Determine the [X, Y] coordinate at the center of the cell enclosing the given text.  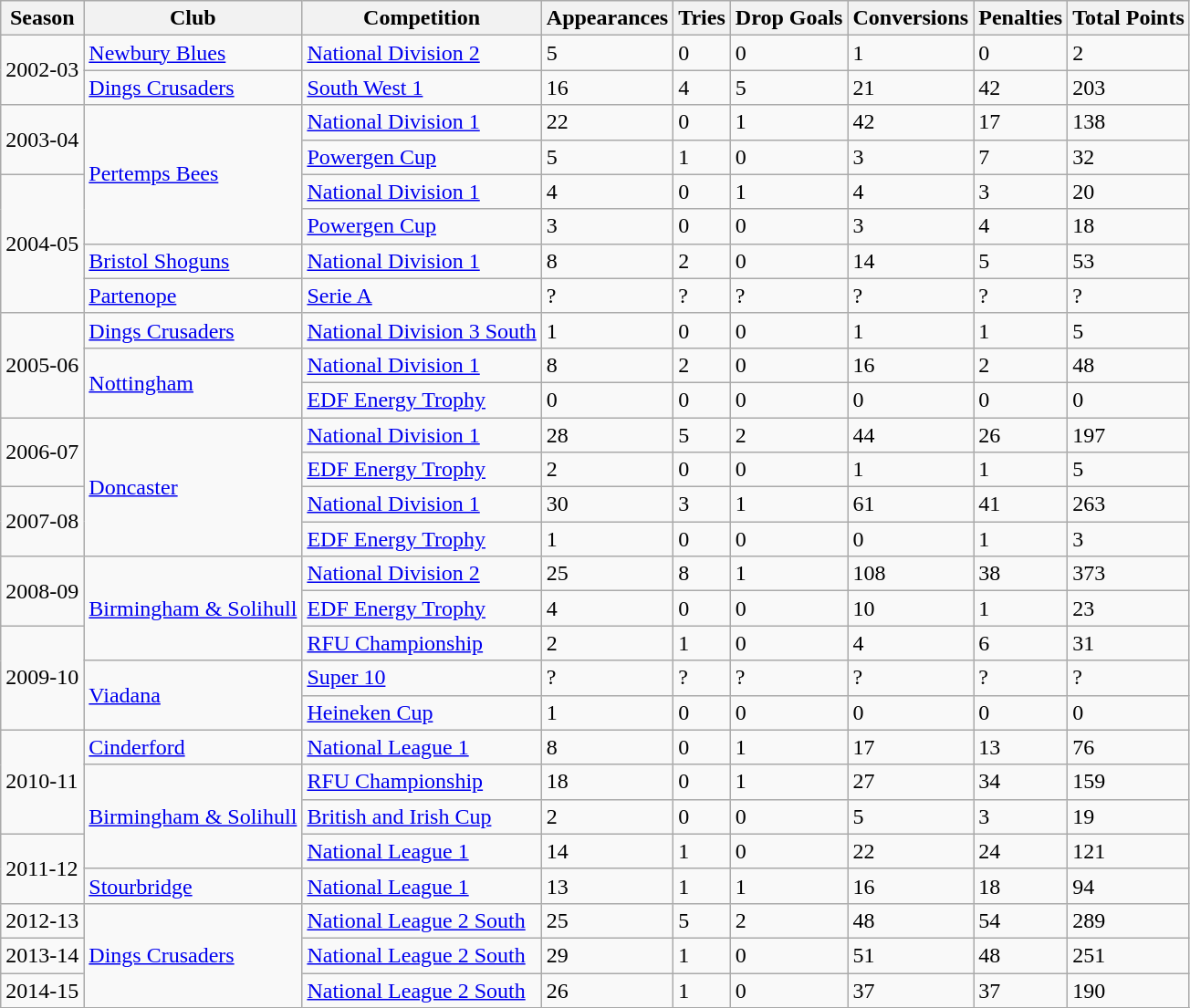
Club [193, 18]
19 [1129, 816]
7 [1020, 157]
Pertemps Bees [193, 174]
31 [1129, 643]
2005-06 [42, 365]
National Division 3 South [422, 330]
Competition [422, 18]
Viadana [193, 695]
289 [1129, 920]
2013-14 [42, 955]
South West 1 [422, 88]
Super 10 [422, 678]
2011-12 [42, 868]
Cinderford [193, 747]
138 [1129, 122]
51 [911, 955]
British and Irish Cup [422, 816]
108 [911, 574]
38 [1020, 574]
30 [607, 504]
251 [1129, 955]
Bristol Shoguns [193, 261]
159 [1129, 782]
Partenope [193, 296]
Doncaster [193, 487]
94 [1129, 886]
Newbury Blues [193, 53]
41 [1020, 504]
29 [607, 955]
Heineken Cup [422, 712]
2007-08 [42, 522]
32 [1129, 157]
2006-07 [42, 452]
Conversions [911, 18]
197 [1129, 435]
34 [1020, 782]
2002-03 [42, 70]
20 [1129, 192]
2003-04 [42, 140]
Tries [703, 18]
2014-15 [42, 990]
27 [911, 782]
Season [42, 18]
373 [1129, 574]
Appearances [607, 18]
2012-13 [42, 920]
2009-10 [42, 678]
10 [911, 608]
2004-05 [42, 244]
53 [1129, 261]
2008-09 [42, 591]
121 [1129, 851]
24 [1020, 851]
Drop Goals [788, 18]
61 [911, 504]
Penalties [1020, 18]
203 [1129, 88]
23 [1129, 608]
Nottingham [193, 382]
Stourbridge [193, 886]
2010-11 [42, 782]
28 [607, 435]
263 [1129, 504]
21 [911, 88]
44 [911, 435]
6 [1020, 643]
54 [1020, 920]
Serie A [422, 296]
76 [1129, 747]
Total Points [1129, 18]
190 [1129, 990]
